From the cell containing the given text, extract its center point as (X, Y) coordinate. 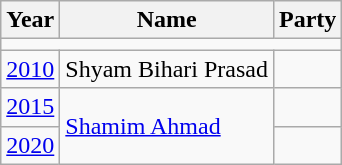
Name (167, 20)
Shyam Bihari Prasad (167, 69)
2015 (30, 107)
Year (30, 20)
Party (308, 20)
2020 (30, 145)
2010 (30, 69)
Shamim Ahmad (167, 126)
